Search for the cell housing the specified text and yield its (X, Y) center coordinate. 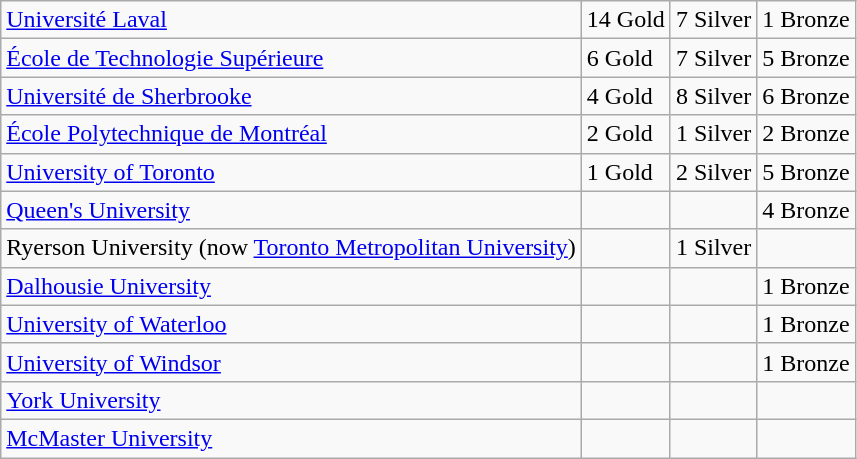
2 Gold (626, 134)
École Polytechnique de Montréal (292, 134)
York University (292, 400)
McMaster University (292, 438)
4 Gold (626, 96)
1 Gold (626, 172)
Queen's University (292, 210)
14 Gold (626, 20)
University of Toronto (292, 172)
8 Silver (713, 96)
6 Gold (626, 58)
Université Laval (292, 20)
University of Windsor (292, 362)
2 Silver (713, 172)
Dalhousie University (292, 286)
Ryerson University (now Toronto Metropolitan University) (292, 248)
Université de Sherbrooke (292, 96)
4 Bronze (806, 210)
University of Waterloo (292, 324)
6 Bronze (806, 96)
École de Technologie Supérieure (292, 58)
2 Bronze (806, 134)
